Determine the [X, Y] coordinate at the center of the cell enclosing the given text.  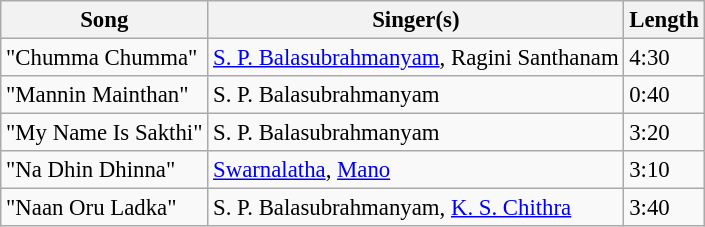
4:30 [664, 58]
"Naan Oru Ladka" [104, 208]
S. P. Balasubrahmanyam, Ragini Santhanam [416, 58]
"My Name Is Sakthi" [104, 133]
Song [104, 20]
S. P. Balasubrahmanyam, K. S. Chithra [416, 208]
0:40 [664, 95]
Singer(s) [416, 20]
3:40 [664, 208]
"Chumma Chumma" [104, 58]
Swarnalatha, Mano [416, 170]
Length [664, 20]
3:10 [664, 170]
3:20 [664, 133]
"Na Dhin Dhinna" [104, 170]
"Mannin Mainthan" [104, 95]
